Find where the given text appears and provide that cell's center as [X, Y] coordinate. 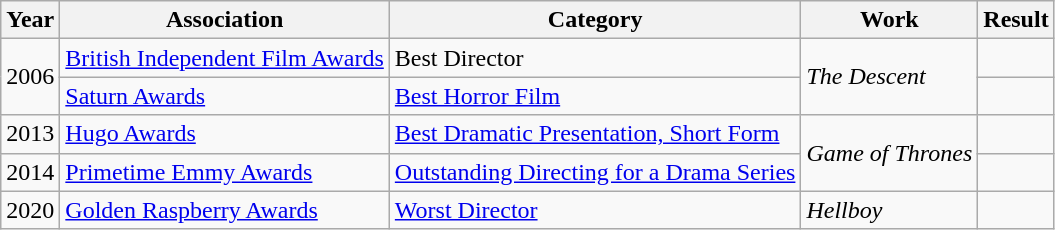
2013 [30, 134]
Golden Raspberry Awards [225, 210]
Hugo Awards [225, 134]
Game of Thrones [890, 153]
The Descent [890, 77]
Worst Director [595, 210]
Outstanding Directing for a Drama Series [595, 172]
Year [30, 20]
Best Dramatic Presentation, Short Form [595, 134]
Association [225, 20]
Best Director [595, 58]
2020 [30, 210]
Category [595, 20]
British Independent Film Awards [225, 58]
2014 [30, 172]
Result [1016, 20]
Primetime Emmy Awards [225, 172]
Hellboy [890, 210]
Work [890, 20]
Saturn Awards [225, 96]
2006 [30, 77]
Best Horror Film [595, 96]
